Return (x, y) of the center of cell containing provided text 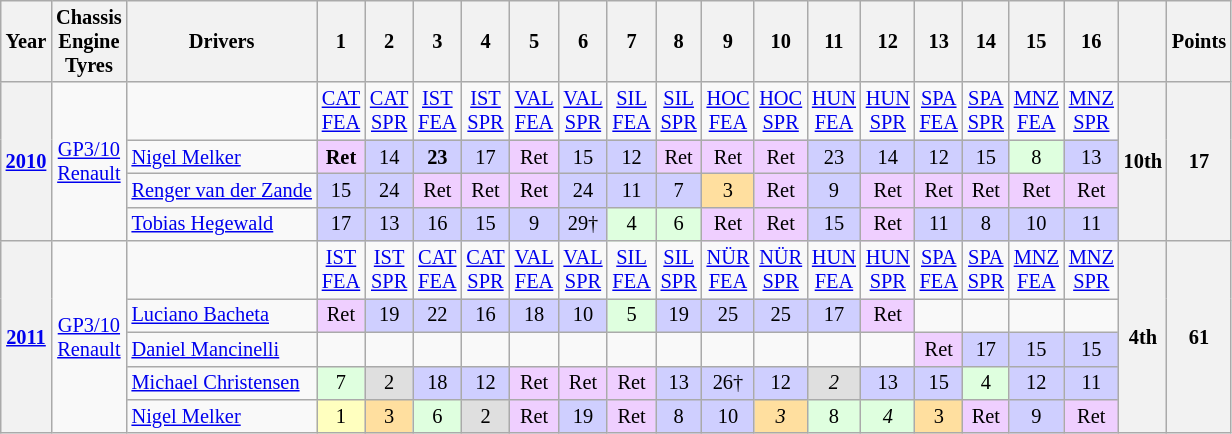
Tobias Hegewald (222, 224)
ChassisEngineTyres (88, 41)
22 (437, 315)
NÜRFEA (728, 270)
Drivers (222, 41)
29† (584, 224)
61 (1199, 337)
2010 (26, 162)
26† (728, 383)
2011 (26, 337)
Michael Christensen (222, 383)
HOCSPR (780, 111)
HOCFEA (728, 111)
Renger van der Zande (222, 190)
Year (26, 41)
NÜRSPR (780, 270)
Points (1199, 41)
4th (1143, 337)
10th (1143, 162)
Daniel Mancinelli (222, 349)
Luciano Bacheta (222, 315)
